Return [x, y] of the center of cell containing provided text 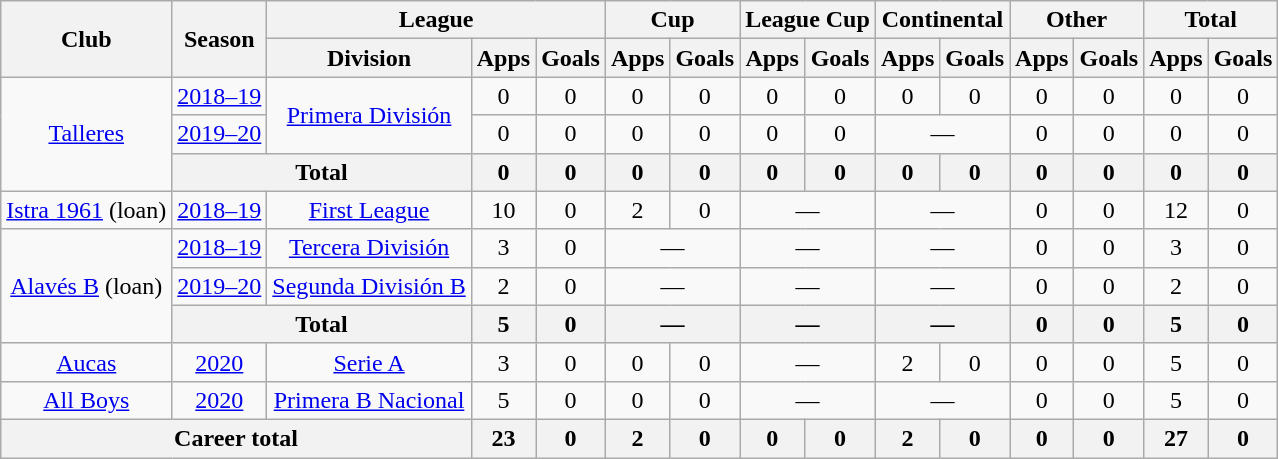
23 [503, 438]
Club [86, 39]
10 [503, 210]
Season [220, 39]
Tercera División [369, 248]
First League [369, 210]
Primera B Nacional [369, 400]
League Cup [808, 20]
League [436, 20]
Talleres [86, 134]
Cup [672, 20]
Continental [942, 20]
Other [1077, 20]
27 [1176, 438]
12 [1176, 210]
Aucas [86, 362]
Primera División [369, 115]
Alavés B (loan) [86, 286]
All Boys [86, 400]
Serie A [369, 362]
Career total [236, 438]
Segunda División B [369, 286]
Istra 1961 (loan) [86, 210]
Division [369, 58]
